Scan for the cell matching the given text and deliver its (x, y) coordinate at center. 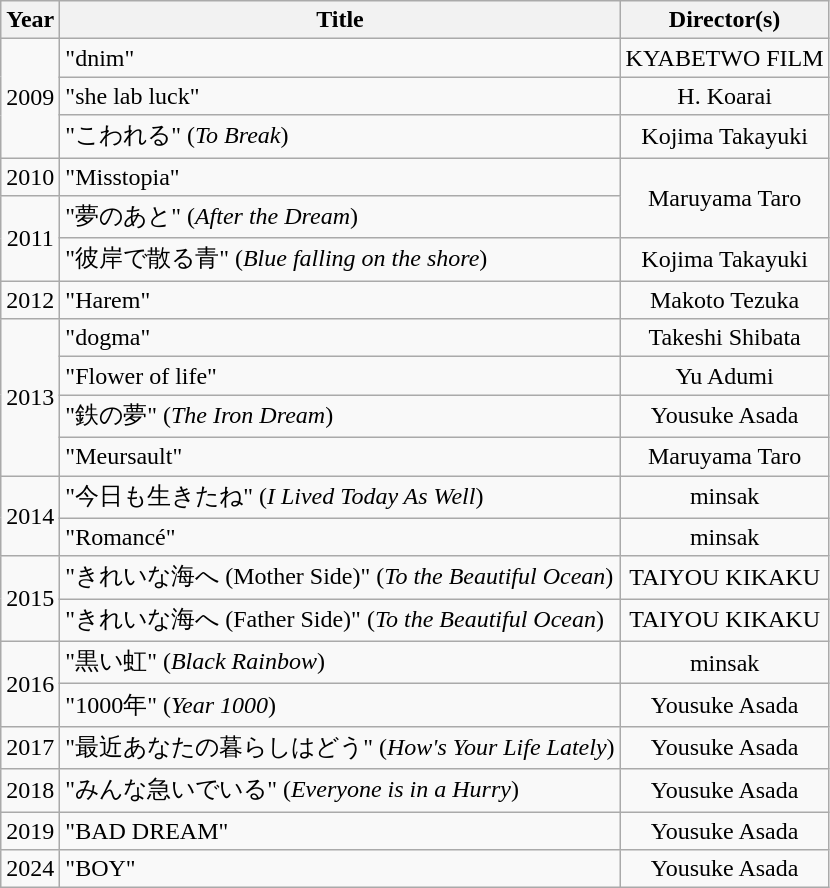
2017 (30, 748)
"dnim" (340, 58)
"Harem" (340, 300)
"she lab luck" (340, 96)
"dogma" (340, 338)
2013 (30, 398)
Yu Adumi (724, 376)
"Romancé" (340, 537)
2012 (30, 300)
2011 (30, 238)
"黒い虹" (Black Rainbow) (340, 662)
KYABETWO FILM (724, 58)
2016 (30, 684)
Takeshi Shibata (724, 338)
"今日も生きたね" (I Lived Today As Well) (340, 498)
H. Koarai (724, 96)
2010 (30, 177)
"Misstopia" (340, 177)
"彼岸で散る青" (Blue falling on the shore) (340, 260)
"BAD DREAM" (340, 831)
Year (30, 20)
"1000年" (Year 1000) (340, 706)
Makoto Tezuka (724, 300)
"みんな急いでいる" (Everyone is in a Hurry) (340, 790)
2019 (30, 831)
Director(s) (724, 20)
2024 (30, 869)
"Meursault" (340, 456)
2014 (30, 516)
"夢のあと" (After the Dream) (340, 218)
"最近あなたの暮らしはどう" (How's Your Life Lately) (340, 748)
"BOY" (340, 869)
"Flower of life" (340, 376)
"きれいな海へ (Father Side)" (To the Beautiful Ocean) (340, 620)
2015 (30, 598)
"こわれる" (To Break) (340, 136)
"きれいな海へ (Mother Side)" (To the Beautiful Ocean) (340, 578)
"鉄の夢" (The Iron Dream) (340, 416)
2009 (30, 98)
2018 (30, 790)
Title (340, 20)
